Output the (x, y) coordinate of the center of the cell containing the given text.  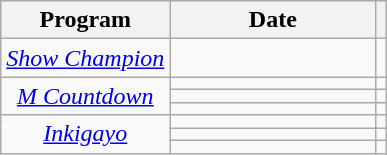
Show Champion (86, 58)
Date (273, 20)
M Countdown (86, 96)
Inkigayo (86, 134)
Program (86, 20)
